Locate the cell with the specified text and output its (X, Y) center coordinate. 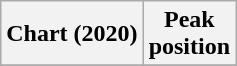
Peakposition (189, 34)
Chart (2020) (72, 34)
